Extract the (x, y) coordinate from the center of the cell holding the provided text.  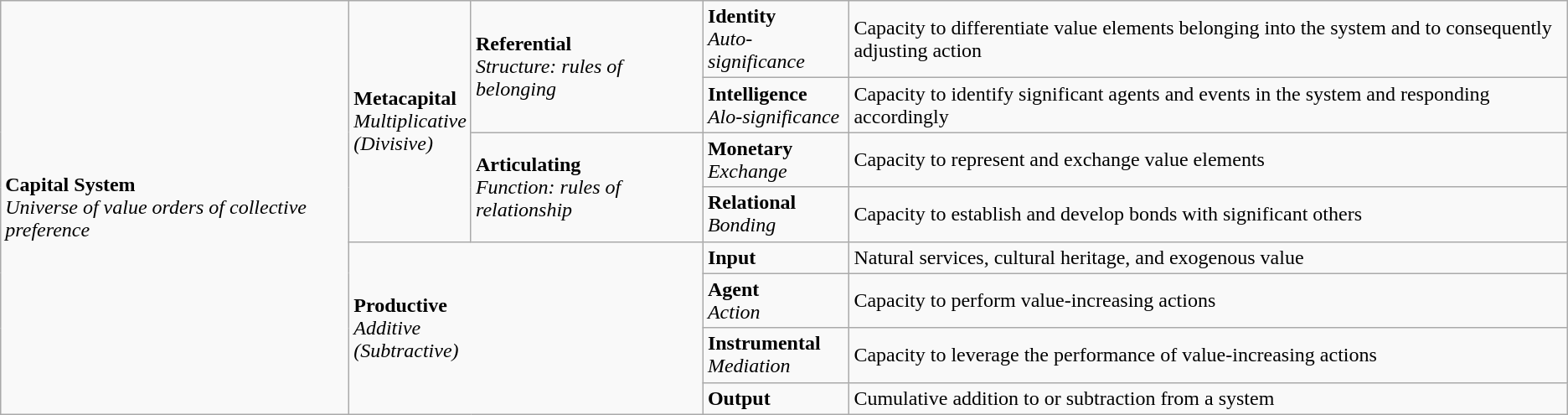
AgentAction (776, 300)
Capital SystemUniverse of value orders of collective preference (175, 208)
Capacity to identify significant agents and events in the system and responding accordingly (1208, 106)
IdentityAuto-significance (776, 39)
ReferentialStructure: rules of belonging (586, 67)
Capacity to perform value-increasing actions (1208, 300)
RelationalBonding (776, 215)
Capacity to establish and develop bonds with significant others (1208, 215)
Capacity to differentiate value elements belonging into the system and to consequently adjusting action (1208, 39)
MonetaryExchange (776, 159)
Capacity to represent and exchange value elements (1208, 159)
Input (776, 257)
Capacity to leverage the performance of value-increasing actions (1208, 355)
ProductiveAdditive(Subtractive) (526, 328)
Cumulative addition to or subtraction from a system (1208, 398)
ArticulatingFunction: rules of relationship (586, 187)
Natural services, cultural heritage, and exogenous value (1208, 257)
IntelligenceAlo-significance (776, 106)
InstrumentalMediation (776, 355)
MetacapitalMultiplicative(Divisive) (410, 121)
Output (776, 398)
